Return the (X, Y) coordinate for the center point of the cell that contains the specified text.  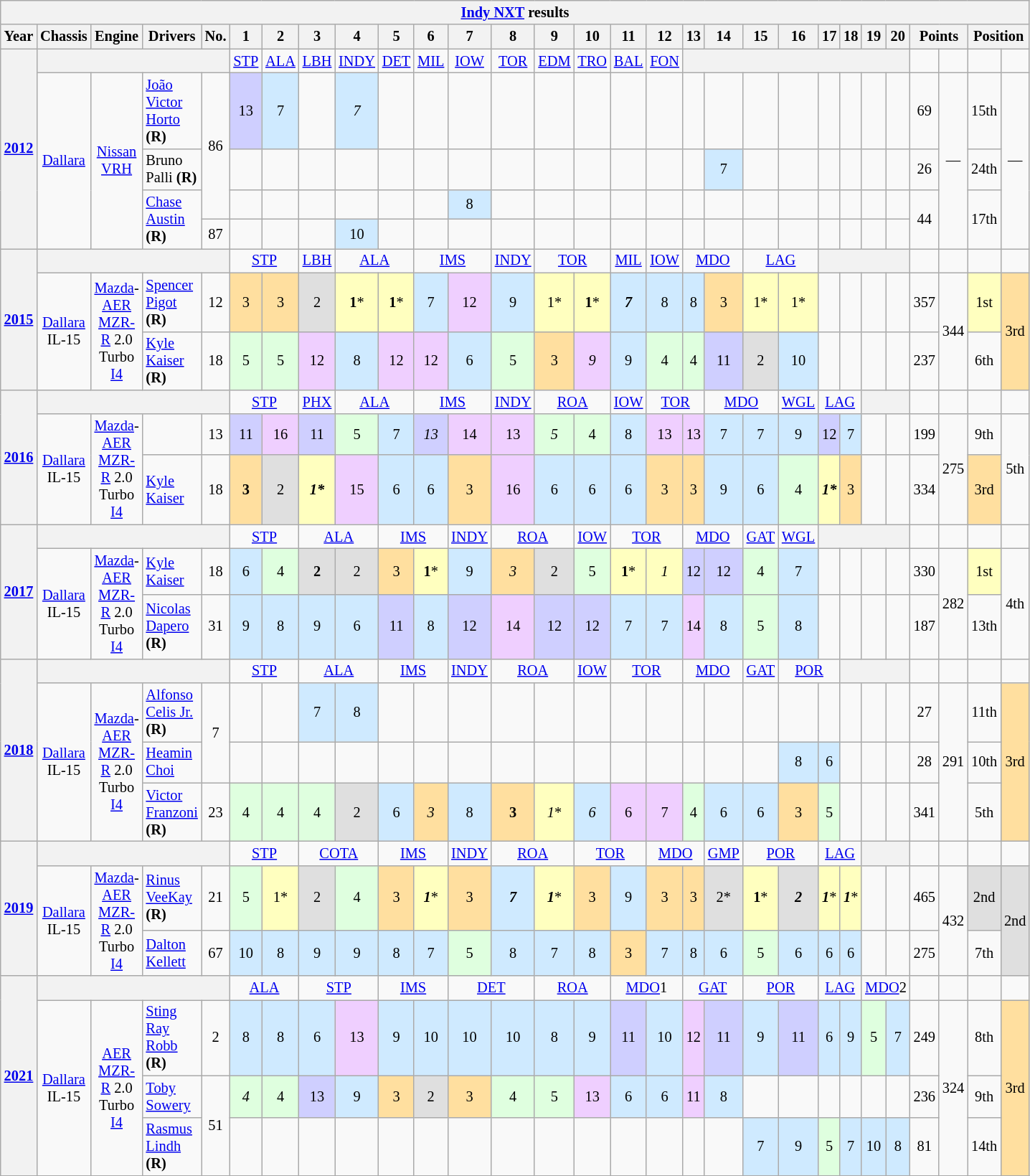
Spencer Pigot (R) (172, 302)
7th (984, 953)
Bruno Palli (R) (172, 169)
2017 (19, 591)
249 (925, 1038)
Heamin Choi (172, 762)
MDO1 (647, 988)
291 (953, 762)
Points (939, 37)
330 (925, 571)
Kyle Kaiser (R) (172, 361)
8th (984, 1038)
11th (984, 712)
23 (216, 812)
Indy NXT results (515, 12)
2019 (19, 908)
Victor Franzoni (R) (172, 812)
357 (925, 302)
Rinus VeeKay (R) (172, 898)
334 (925, 489)
2015 (19, 319)
324 (953, 1088)
465 (925, 898)
24th (984, 169)
21 (216, 898)
EDM (554, 61)
2012 (19, 149)
341 (925, 812)
86 (216, 146)
PHX (317, 402)
Engine (117, 37)
FON (664, 61)
4th (1015, 603)
20 (898, 37)
432 (953, 921)
Dallara (63, 161)
19 (874, 37)
Sting Ray Robb (R) (172, 1038)
2018 (19, 751)
6th (984, 361)
2021 (19, 1076)
TRO (592, 61)
344 (953, 331)
AER MZR-R 2.0 Turbo I4 (117, 1088)
27 (925, 712)
MDO2 (885, 988)
Drivers (172, 37)
COTA (339, 853)
51 (216, 1125)
João Victor Horto (R) (172, 110)
26 (925, 169)
187 (925, 626)
69 (925, 110)
237 (925, 361)
67 (216, 953)
BAL (628, 61)
10th (984, 762)
13th (984, 626)
Year (19, 37)
236 (925, 1096)
Nicolas Dapero (R) (172, 626)
No. (216, 37)
Chassis (63, 37)
GMP (724, 853)
Chase Austin (R) (172, 220)
282 (953, 603)
Dalton Kellett (172, 953)
31 (216, 626)
Toby Sowery (172, 1096)
28 (925, 762)
17 (829, 37)
Position (998, 37)
2* (724, 898)
Rasmus Lindh (R) (172, 1147)
2016 (19, 456)
81 (925, 1147)
14th (984, 1147)
15th (984, 110)
199 (925, 435)
Alfonso Celis Jr. (R) (172, 712)
87 (216, 234)
Nissan VRH (117, 161)
17th (984, 220)
44 (925, 220)
